Capture the cell that displays the provided text and extract its [x, y] central coordinate. 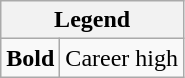
Career high [122, 58]
Legend [92, 20]
Bold [30, 58]
